Find where the given text appears and provide that cell's center as [x, y] coordinate. 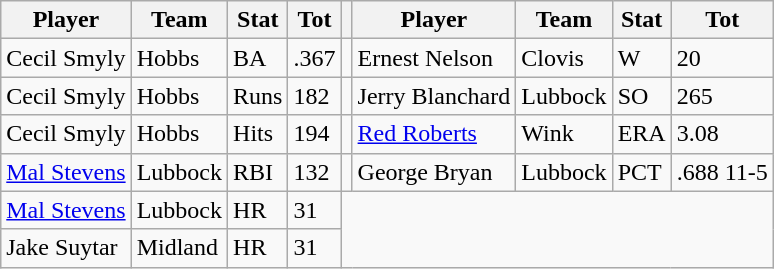
182 [314, 96]
132 [314, 172]
George Bryan [434, 172]
Red Roberts [434, 134]
ERA [642, 134]
PCT [642, 172]
Clovis [564, 58]
SO [642, 96]
.688 11-5 [722, 172]
RBI [258, 172]
Midland [179, 248]
.367 [314, 58]
Ernest Nelson [434, 58]
Jerry Blanchard [434, 96]
W [642, 58]
194 [314, 134]
Hits [258, 134]
Wink [564, 134]
3.08 [722, 134]
BA [258, 58]
265 [722, 96]
Runs [258, 96]
Jake Suytar [66, 248]
20 [722, 58]
